Return the (x, y) coordinate for the center point of the cell that contains the specified text.  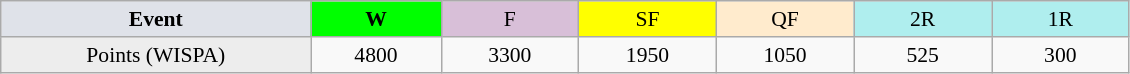
F (510, 19)
2R (923, 19)
3300 (510, 55)
Event (156, 19)
1050 (785, 55)
300 (1061, 55)
W (376, 19)
525 (923, 55)
1R (1061, 19)
QF (785, 19)
SF (648, 19)
1950 (648, 55)
4800 (376, 55)
Points (WISPA) (156, 55)
